Extract the [x, y] coordinate from the center of the cell holding the provided text.  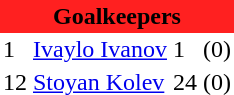
(0) [217, 50]
Ivaylo Ivanov [100, 50]
Goalkeepers [117, 16]
